Extract the [X, Y] coordinate from the center of the cell holding the provided text.  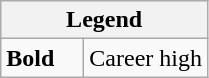
Bold [42, 58]
Legend [104, 20]
Career high [146, 58]
